For the text-containing cell, return its midpoint in (x, y) coordinate format. 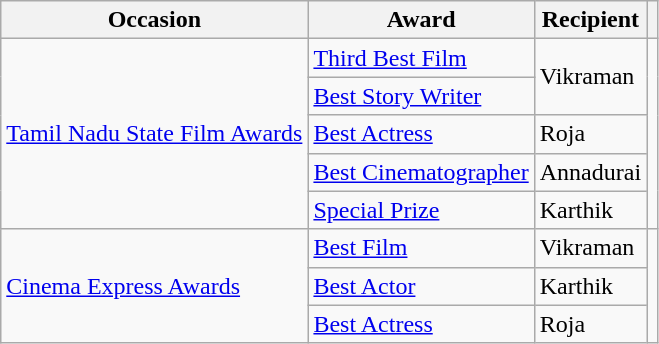
Best Film (421, 248)
Annadurai (590, 172)
Third Best Film (421, 58)
Award (421, 20)
Tamil Nadu State Film Awards (154, 134)
Best Actor (421, 286)
Best Story Writer (421, 96)
Best Cinematographer (421, 172)
Recipient (590, 20)
Cinema Express Awards (154, 286)
Special Prize (421, 210)
Occasion (154, 20)
